Capture the cell that displays the provided text and extract its (X, Y) central coordinate. 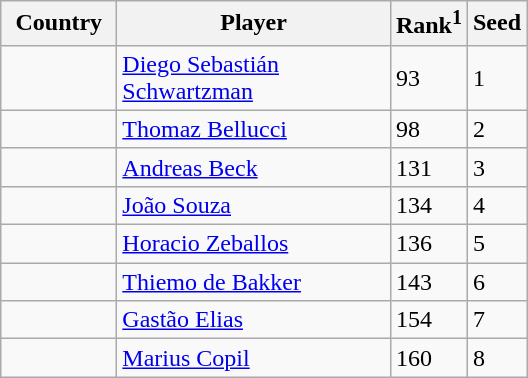
131 (428, 167)
4 (496, 205)
93 (428, 78)
Rank1 (428, 24)
Horacio Zeballos (254, 244)
3 (496, 167)
Player (254, 24)
136 (428, 244)
2 (496, 129)
Andreas Beck (254, 167)
8 (496, 358)
Diego Sebastián Schwartzman (254, 78)
Seed (496, 24)
98 (428, 129)
160 (428, 358)
João Souza (254, 205)
143 (428, 282)
1 (496, 78)
Thiemo de Bakker (254, 282)
134 (428, 205)
154 (428, 320)
5 (496, 244)
Gastão Elias (254, 320)
Thomaz Bellucci (254, 129)
6 (496, 282)
7 (496, 320)
Marius Copil (254, 358)
Country (59, 24)
